Find where the given text appears and provide that cell's center as [x, y] coordinate. 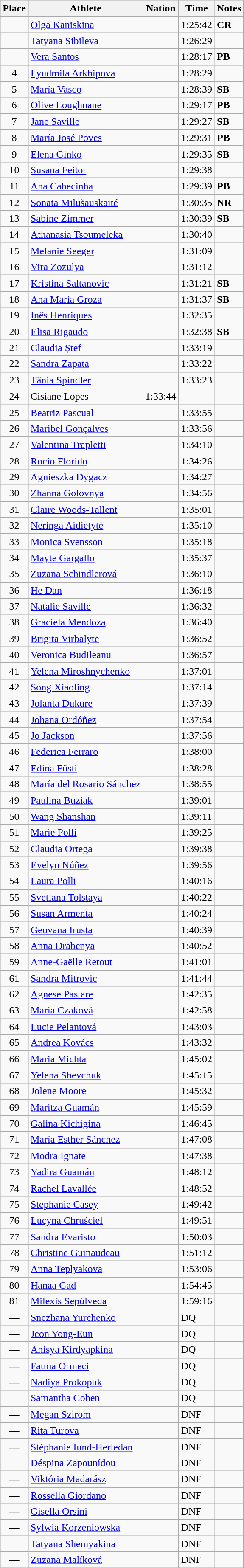
He Dan [85, 590]
1:45:59 [196, 1107]
36 [14, 590]
Jane Saville [85, 121]
1:29:31 [196, 138]
1:36:10 [196, 574]
35 [14, 574]
49 [14, 800]
1:35:01 [196, 510]
Rocío Florido [85, 461]
1:38:00 [196, 752]
32 [14, 526]
81 [14, 1301]
Ana Cabecinha [85, 186]
Sandra Zapata [85, 364]
1:46:45 [196, 1123]
33 [14, 542]
42 [14, 687]
1:31:21 [196, 283]
78 [14, 1253]
1:32:38 [196, 332]
34 [14, 558]
Maria Czaková [85, 1011]
1:48:12 [196, 1172]
Déspina Zapounídou [85, 1463]
Lucyna Chruściel [85, 1220]
Zuzana Schindlerová [85, 574]
Sandra Evaristo [85, 1237]
74 [14, 1188]
4 [14, 73]
1:41:01 [196, 962]
1:42:35 [196, 994]
46 [14, 752]
71 [14, 1140]
Inês Henriques [85, 315]
Tatyana Shemyakina [85, 1544]
Brigita Virbalytė [85, 639]
6 [14, 105]
20 [14, 332]
Maria Michta [85, 1059]
Stéphanie Iund-Herledan [85, 1447]
1:29:17 [196, 105]
70 [14, 1123]
Geovana Irusta [85, 929]
1:33:23 [196, 380]
Modra Ignate [85, 1156]
63 [14, 1011]
Snezhana Yurchenko [85, 1317]
41 [14, 671]
Neringa Aidietytė [85, 526]
50 [14, 816]
Nation [161, 8]
52 [14, 849]
73 [14, 1172]
1:33:19 [196, 348]
26 [14, 428]
1:35:18 [196, 542]
1:32:35 [196, 315]
Anna Teplyakova [85, 1269]
1:47:38 [196, 1156]
8 [14, 138]
Cisiane Lopes [85, 396]
Kristina Saltanovic [85, 283]
Laura Polli [85, 881]
27 [14, 445]
Anna Drabenya [85, 946]
Tânia Spindler [85, 380]
1:35:37 [196, 558]
1:28:17 [196, 57]
Time [196, 8]
1:31:37 [196, 299]
1:40:22 [196, 897]
40 [14, 655]
1:53:06 [196, 1269]
Viktória Madarász [85, 1479]
1:59:16 [196, 1301]
Gisella Orsini [85, 1512]
1:42:58 [196, 1011]
1:37:14 [196, 687]
53 [14, 865]
25 [14, 412]
22 [14, 364]
48 [14, 784]
Fatma Ormeci [85, 1366]
Federica Ferraro [85, 752]
38 [14, 622]
Tatyana Sibileva [85, 41]
1:28:29 [196, 73]
Veronica Budileanu [85, 655]
79 [14, 1269]
Paulina Buziak [85, 800]
Mayte Gargallo [85, 558]
15 [14, 251]
Vera Santos [85, 57]
Monica Svensson [85, 542]
Elisa Rigaudo [85, 332]
Ana Maria Groza [85, 299]
67 [14, 1075]
Yelena Shevchuk [85, 1075]
Rita Turova [85, 1430]
Marie Polli [85, 833]
57 [14, 929]
54 [14, 881]
Agnieszka Dygacz [85, 477]
65 [14, 1043]
1:31:09 [196, 251]
Natalie Saville [85, 606]
Zuzana Malíková [85, 1560]
1:39:56 [196, 865]
1:31:12 [196, 267]
Melanie Seeger [85, 251]
1:48:52 [196, 1188]
77 [14, 1237]
45 [14, 736]
1:49:42 [196, 1204]
María del Rosario Sánchez [85, 784]
1:39:01 [196, 800]
12 [14, 203]
1:37:39 [196, 703]
Sylwia Korzeniowska [85, 1528]
Athanasia Tsoumeleka [85, 235]
Anisya Kirdyapkina [85, 1350]
75 [14, 1204]
Nadiya Prokopuk [85, 1382]
Galina Kichigina [85, 1123]
Place [14, 8]
Andrea Kovács [85, 1043]
1:36:32 [196, 606]
43 [14, 703]
1:47:08 [196, 1140]
1:45:02 [196, 1059]
Elena Ginko [85, 154]
1:38:28 [196, 768]
66 [14, 1059]
1:54:45 [196, 1285]
Stephanie Casey [85, 1204]
Johana Ordóñez [85, 720]
1:39:25 [196, 833]
Lucie Pelantová [85, 1027]
1:40:16 [196, 881]
Megan Szirom [85, 1414]
Christine Guinaudeau [85, 1253]
68 [14, 1091]
Sandra Mitrovic [85, 978]
10 [14, 170]
Claire Woods-Tallent [85, 510]
Anne-Gaëlle Retout [85, 962]
María Vasco [85, 89]
Samantha Cohen [85, 1398]
62 [14, 994]
69 [14, 1107]
1:40:24 [196, 913]
Lyudmila Arkhipova [85, 73]
Jolanta Dukure [85, 703]
Valentina Trapletti [85, 445]
Beatriz Pascual [85, 412]
37 [14, 606]
1:33:22 [196, 364]
Evelyn Núñez [85, 865]
80 [14, 1285]
72 [14, 1156]
Jo Jackson [85, 736]
28 [14, 461]
44 [14, 720]
1:25:42 [196, 25]
1:36:18 [196, 590]
1:49:51 [196, 1220]
1:51:12 [196, 1253]
56 [14, 913]
1:30:35 [196, 203]
1:43:32 [196, 1043]
Rachel Lavallée [85, 1188]
Svetlana Tolstaya [85, 897]
1:36:40 [196, 622]
Zhanna Golovnya [85, 493]
Maribel Gonçalves [85, 428]
1:30:39 [196, 219]
Susana Feitor [85, 170]
7 [14, 121]
1:39:38 [196, 849]
21 [14, 348]
Susan Armenta [85, 913]
1:40:52 [196, 946]
1:36:52 [196, 639]
19 [14, 315]
1:43:03 [196, 1027]
1:36:57 [196, 655]
16 [14, 267]
Wang Shanshan [85, 816]
Vira Zozulya [85, 267]
1:29:39 [196, 186]
Notes [229, 8]
14 [14, 235]
1:29:35 [196, 154]
1:33:56 [196, 428]
13 [14, 219]
1:26:29 [196, 41]
1:39:11 [196, 816]
29 [14, 477]
18 [14, 299]
17 [14, 283]
1:30:40 [196, 235]
61 [14, 978]
1:38:55 [196, 784]
11 [14, 186]
Claudia Ortega [85, 849]
Jolene Moore [85, 1091]
1:29:38 [196, 170]
1:29:27 [196, 121]
Agnese Pastare [85, 994]
NR [229, 203]
1:37:01 [196, 671]
30 [14, 493]
64 [14, 1027]
76 [14, 1220]
55 [14, 897]
Sabine Zimmer [85, 219]
Claudia Ștef [85, 348]
24 [14, 396]
1:45:15 [196, 1075]
Yadira Guamán [85, 1172]
1:50:03 [196, 1237]
47 [14, 768]
Edina Füsti [85, 768]
1:41:44 [196, 978]
1:37:54 [196, 720]
1:35:10 [196, 526]
59 [14, 962]
1:40:39 [196, 929]
1:28:39 [196, 89]
1:33:55 [196, 412]
María José Poves [85, 138]
Hanaa Gad [85, 1285]
1:34:56 [196, 493]
1:37:56 [196, 736]
Olga Kaniskina [85, 25]
1:33:44 [161, 396]
1:34:27 [196, 477]
51 [14, 833]
María Esther Sánchez [85, 1140]
31 [14, 510]
Jeon Yong-Eun [85, 1334]
Yelena Miroshnychenko [85, 671]
1:45:32 [196, 1091]
Song Xiaoling [85, 687]
9 [14, 154]
Maritza Guamán [85, 1107]
5 [14, 89]
Athlete [85, 8]
Milexis Sepúlveda [85, 1301]
1:34:26 [196, 461]
1:34:10 [196, 445]
CR [229, 25]
23 [14, 380]
Rossella Giordano [85, 1495]
58 [14, 946]
Graciela Mendoza [85, 622]
Sonata Milušauskaité [85, 203]
Olive Loughnane [85, 105]
39 [14, 639]
